Extract the [X, Y] coordinate from the center of the cell holding the provided text.  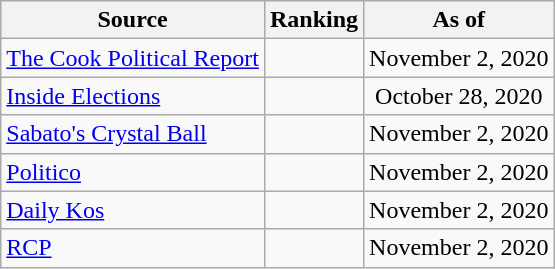
Ranking [314, 20]
October 28, 2020 [459, 96]
Daily Kos [133, 210]
As of [459, 20]
RCP [133, 248]
Inside Elections [133, 96]
The Cook Political Report [133, 58]
Sabato's Crystal Ball [133, 134]
Source [133, 20]
Politico [133, 172]
